Capture the cell that displays the provided text and extract its (x, y) central coordinate. 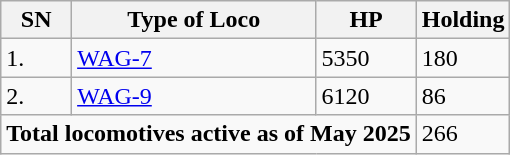
6120 (366, 96)
Type of Loco (194, 20)
WAG-9 (194, 96)
HP (366, 20)
86 (463, 96)
266 (463, 134)
Holding (463, 20)
5350 (366, 58)
1. (36, 58)
Total locomotives active as of May 2025 (208, 134)
WAG-7 (194, 58)
2. (36, 96)
SN (36, 20)
180 (463, 58)
